Capture the cell that displays the provided text and extract its [x, y] central coordinate. 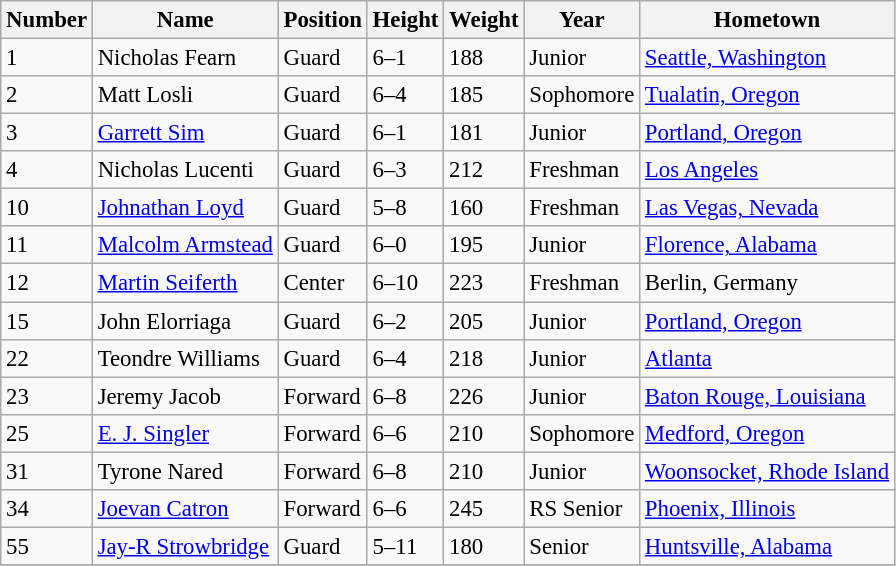
Nicholas Fearn [185, 58]
RS Senior [582, 509]
22 [47, 358]
Baton Rouge, Louisiana [768, 396]
Berlin, Germany [768, 283]
218 [484, 358]
2 [47, 95]
185 [484, 95]
1 [47, 58]
Number [47, 20]
Center [322, 283]
Medford, Oregon [768, 433]
31 [47, 471]
55 [47, 546]
Seattle, Washington [768, 58]
11 [47, 245]
23 [47, 396]
10 [47, 208]
Huntsville, Alabama [768, 546]
Weight [484, 20]
212 [484, 170]
195 [484, 245]
34 [47, 509]
Malcolm Armstead [185, 245]
15 [47, 321]
Johnathan Loyd [185, 208]
25 [47, 433]
Nicholas Lucenti [185, 170]
180 [484, 546]
Tyrone Nared [185, 471]
Year [582, 20]
6–0 [405, 245]
181 [484, 133]
Jay-R Strowbridge [185, 546]
12 [47, 283]
Garrett Sim [185, 133]
Los Angeles [768, 170]
Matt Losli [185, 95]
Joevan Catron [185, 509]
Woonsocket, Rhode Island [768, 471]
E. J. Singler [185, 433]
Jeremy Jacob [185, 396]
188 [484, 58]
6–10 [405, 283]
Height [405, 20]
Florence, Alabama [768, 245]
3 [47, 133]
6–2 [405, 321]
Atlanta [768, 358]
223 [484, 283]
Las Vegas, Nevada [768, 208]
Teondre Williams [185, 358]
Position [322, 20]
6–3 [405, 170]
205 [484, 321]
4 [47, 170]
Senior [582, 546]
John Elorriaga [185, 321]
Tualatin, Oregon [768, 95]
Phoenix, Illinois [768, 509]
Hometown [768, 20]
160 [484, 208]
Name [185, 20]
5–8 [405, 208]
5–11 [405, 546]
Martin Seiferth [185, 283]
245 [484, 509]
226 [484, 396]
